Find where the given text appears and provide that cell's center as [x, y] coordinate. 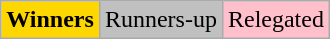
Winners [50, 20]
Runners-up [160, 20]
Relegated [276, 20]
